Return (x, y) of the center of cell containing provided text 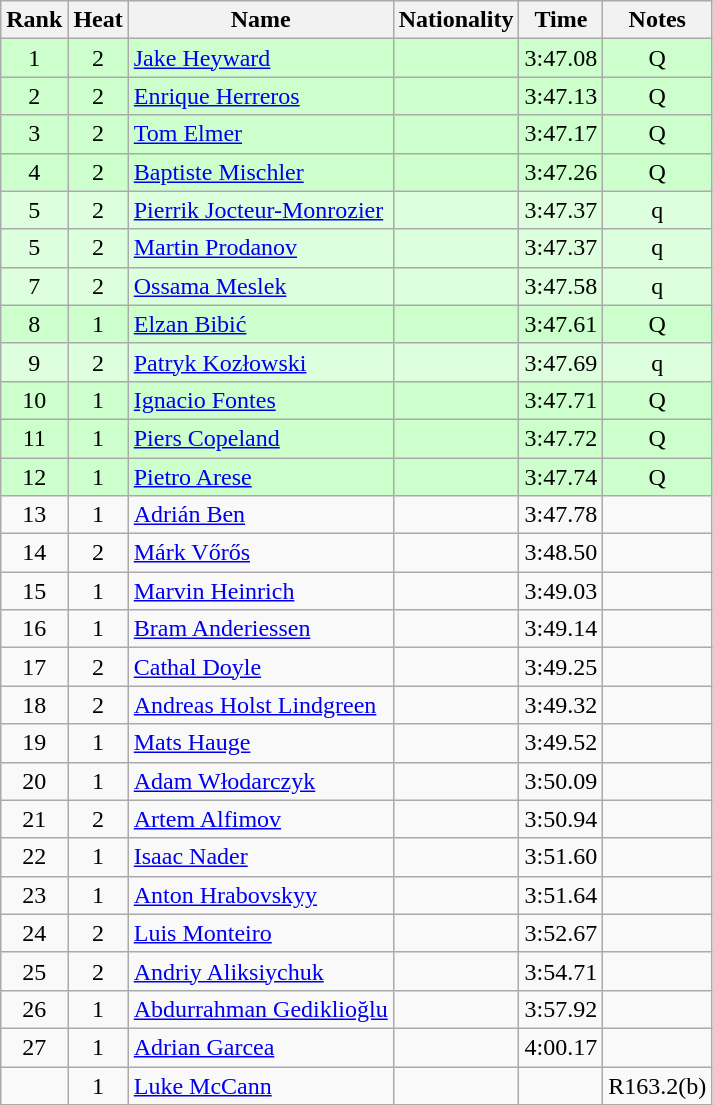
20 (34, 781)
3:47.72 (561, 438)
Luke McCann (260, 1085)
3:47.71 (561, 400)
3:47.69 (561, 362)
9 (34, 362)
10 (34, 400)
3:54.71 (561, 971)
Elzan Bibić (260, 324)
3:47.13 (561, 96)
Luis Monteiro (260, 933)
Piers Copeland (260, 438)
Mats Hauge (260, 743)
Adrián Ben (260, 515)
11 (34, 438)
3:48.50 (561, 553)
Enrique Herreros (260, 96)
Artem Alfimov (260, 819)
13 (34, 515)
3:49.32 (561, 705)
3:49.03 (561, 591)
3:57.92 (561, 1009)
12 (34, 477)
3 (34, 134)
3:49.14 (561, 629)
4 (34, 172)
22 (34, 857)
25 (34, 971)
4:00.17 (561, 1047)
19 (34, 743)
Cathal Doyle (260, 667)
Andreas Holst Lindgreen (260, 705)
Adrian Garcea (260, 1047)
3:49.52 (561, 743)
27 (34, 1047)
3:47.58 (561, 286)
24 (34, 933)
3:47.61 (561, 324)
Anton Hrabovskyy (260, 895)
Heat (98, 20)
Ignacio Fontes (260, 400)
15 (34, 591)
Patryk Kozłowski (260, 362)
3:49.25 (561, 667)
Tom Elmer (260, 134)
16 (34, 629)
Bram Anderiessen (260, 629)
R163.2(b) (658, 1085)
3:51.64 (561, 895)
18 (34, 705)
Marvin Heinrich (260, 591)
3:47.78 (561, 515)
3:47.17 (561, 134)
Nationality (456, 20)
7 (34, 286)
3:52.67 (561, 933)
17 (34, 667)
3:47.08 (561, 58)
Andriy Aliksiychuk (260, 971)
Isaac Nader (260, 857)
21 (34, 819)
Baptiste Mischler (260, 172)
23 (34, 895)
3:51.60 (561, 857)
Time (561, 20)
Martin Prodanov (260, 248)
Adam Włodarczyk (260, 781)
3:47.74 (561, 477)
3:50.09 (561, 781)
Abdurrahman Gediklioğlu (260, 1009)
Ossama Meslek (260, 286)
Pietro Arese (260, 477)
Rank (34, 20)
Márk Vőrős (260, 553)
3:50.94 (561, 819)
3:47.26 (561, 172)
14 (34, 553)
Notes (658, 20)
8 (34, 324)
Name (260, 20)
26 (34, 1009)
Jake Heyward (260, 58)
Pierrik Jocteur-Monrozier (260, 210)
